Identify which cell holds the provided text, then report its (X, Y) central coordinate. 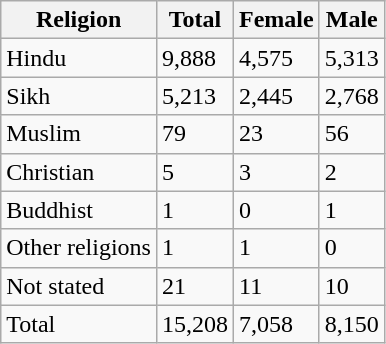
11 (277, 286)
5,213 (194, 96)
2,445 (277, 96)
15,208 (194, 324)
Not stated (79, 286)
Male (352, 20)
7,058 (277, 324)
10 (352, 286)
2 (352, 172)
9,888 (194, 58)
Muslim (79, 134)
2,768 (352, 96)
Female (277, 20)
5 (194, 172)
Other religions (79, 248)
23 (277, 134)
Sikh (79, 96)
3 (277, 172)
4,575 (277, 58)
21 (194, 286)
Christian (79, 172)
Religion (79, 20)
5,313 (352, 58)
79 (194, 134)
56 (352, 134)
Hindu (79, 58)
Buddhist (79, 210)
8,150 (352, 324)
